Search for the cell housing the specified text and yield its (X, Y) center coordinate. 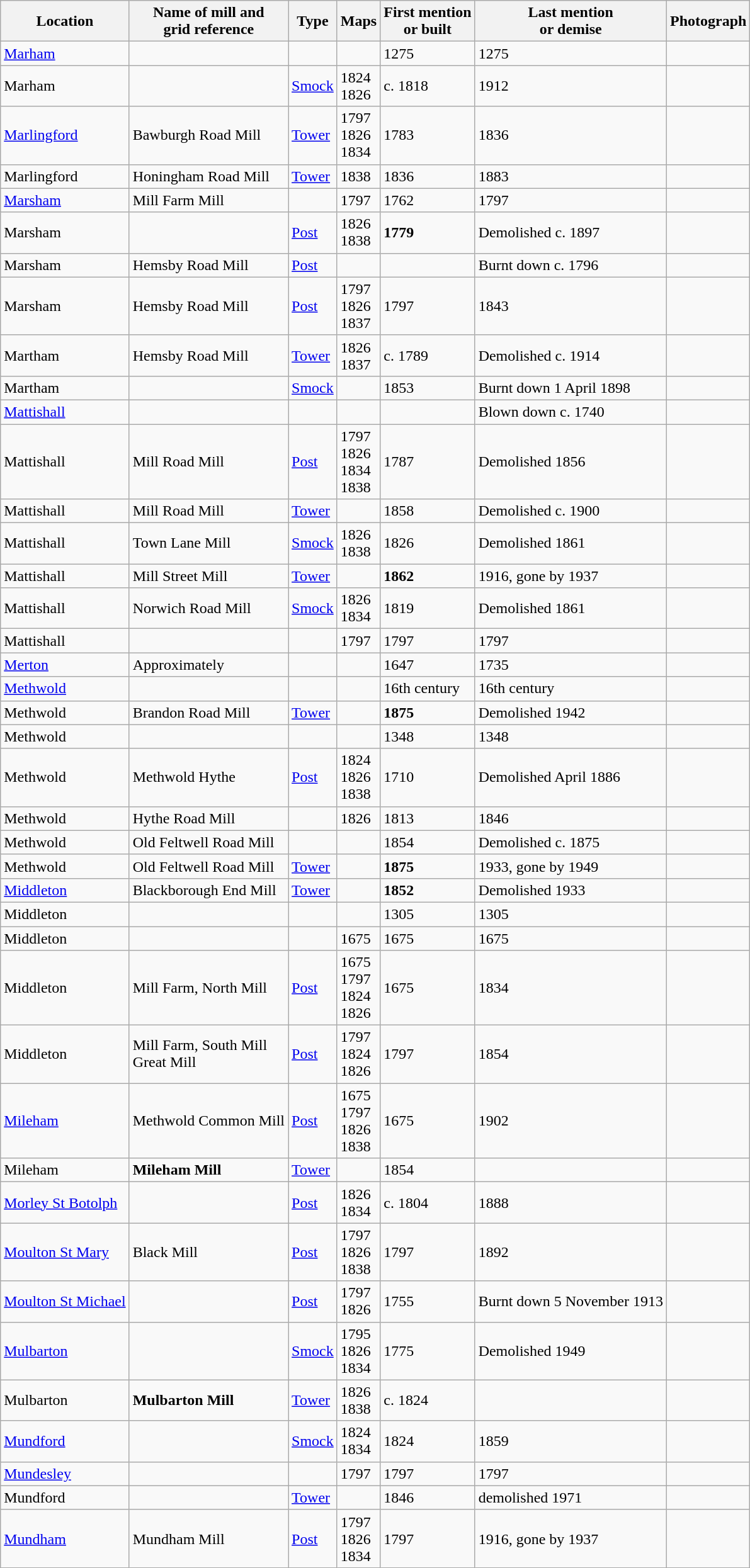
179718261837 (358, 306)
Approximately (208, 665)
18261837 (358, 355)
1883 (571, 176)
Black Mill (208, 1252)
Location (65, 21)
Maps (358, 21)
Bawburgh Road Mill (208, 135)
179718241826 (358, 1054)
1762 (428, 200)
1892 (571, 1252)
Mill Street Mill (208, 576)
c. 1789 (428, 355)
1797182618341838 (358, 462)
Mulbarton Mill (208, 1400)
182418261838 (358, 777)
Demolished 1942 (571, 713)
Demolished c. 1897 (571, 233)
demolished 1971 (571, 1497)
17971826 (358, 1302)
c. 1824 (428, 1400)
1852 (428, 890)
Norwich Road Mill (208, 608)
1843 (571, 306)
179718261838 (358, 1252)
1824 (428, 1441)
Mileham Mill (208, 1170)
Blown down c. 1740 (571, 412)
Demolished c. 1875 (571, 842)
1675179718261838 (358, 1120)
1783 (428, 135)
1813 (428, 818)
Merton (65, 665)
Hythe Road Mill (208, 818)
Last mention or demise (571, 21)
18241826 (358, 86)
1912 (571, 86)
Mundham Mill (208, 1538)
Type (313, 21)
Photograph (708, 21)
First mentionor built (428, 21)
Demolished 1933 (571, 890)
179518261834 (358, 1351)
Demolished 1949 (571, 1351)
Burnt down c. 1796 (571, 265)
Morley St Botolph (65, 1202)
Methwold Common Mill (208, 1120)
Mill Farm, South MillGreat Mill (208, 1054)
1775 (428, 1351)
Burnt down 5 November 1913 (571, 1302)
Demolished c. 1914 (571, 355)
1710 (428, 777)
Brandon Road Mill (208, 713)
Methwold Hythe (208, 777)
1888 (571, 1202)
Demolished c. 1900 (571, 511)
1853 (428, 388)
1779 (428, 233)
1859 (571, 1441)
Demolished 1856 (571, 462)
Demolished April 1886 (571, 777)
1819 (428, 608)
c. 1804 (428, 1202)
Blackborough End Mill (208, 890)
1755 (428, 1302)
18241834 (358, 1441)
Mundham (65, 1538)
Mundesley (65, 1474)
Moulton St Mary (65, 1252)
1834 (571, 988)
Name of mill andgrid reference (208, 21)
1858 (428, 511)
1902 (571, 1120)
1838 (358, 176)
1862 (428, 576)
1933, gone by 1949 (571, 866)
Honingham Road Mill (208, 176)
Town Lane Mill (208, 544)
Burnt down 1 April 1898 (571, 388)
Moulton St Michael (65, 1302)
Mill Farm Mill (208, 200)
1647 (428, 665)
1675179718241826 (358, 988)
c. 1818 (428, 86)
Mill Farm, North Mill (208, 988)
1735 (571, 665)
1787 (428, 462)
